Extract the [X, Y] coordinate from the center of the cell holding the provided text.  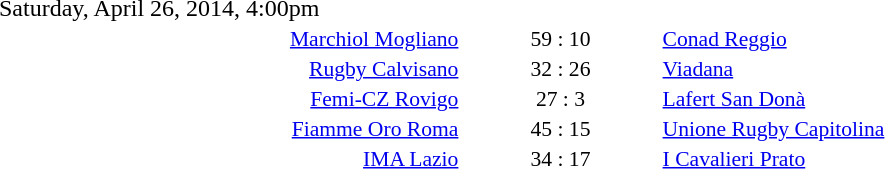
45 : 15 [560, 128]
32 : 26 [560, 68]
59 : 10 [560, 38]
27 : 3 [560, 98]
